Output the (x, y) coordinate of the center of the cell containing the given text.  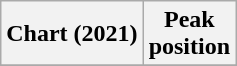
Peakposition (189, 34)
Chart (2021) (72, 34)
